Return (x, y) of the center of cell containing provided text 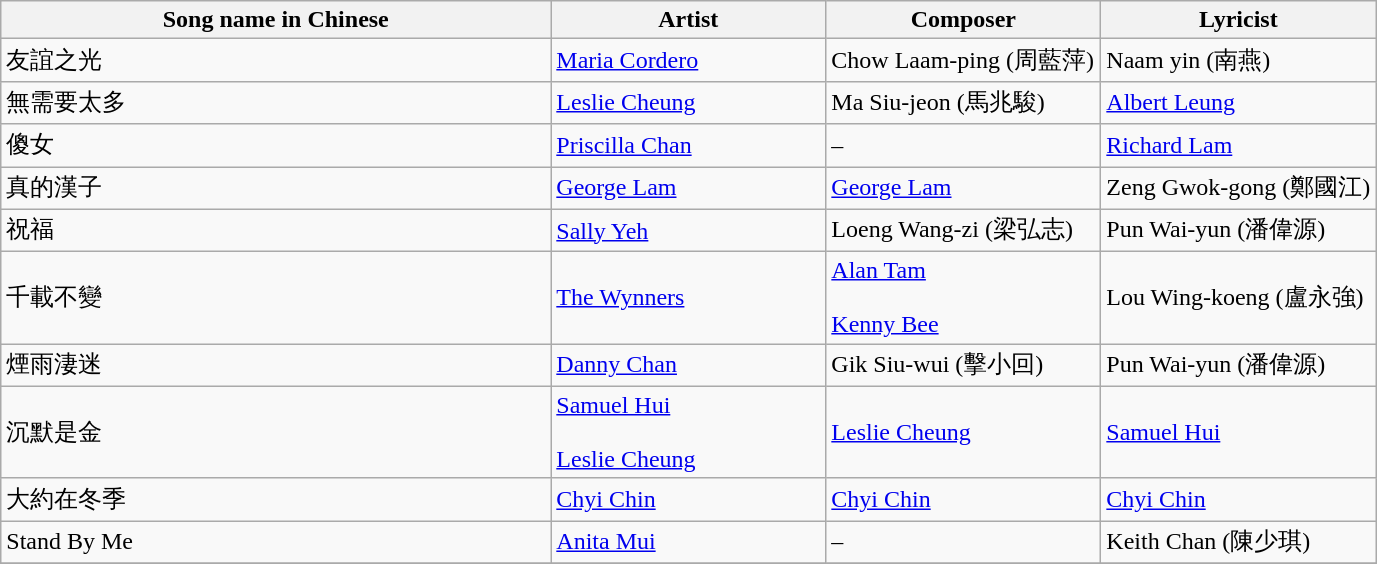
Richard Lam (1238, 146)
Lyricist (1238, 20)
Albert Leung (1238, 102)
Naam yin (南燕) (1238, 60)
無需要太多 (276, 102)
大約在冬季 (276, 500)
沉默是金 (276, 432)
Sally Yeh (688, 230)
Anita Mui (688, 542)
千載不變 (276, 298)
煙雨淒迷 (276, 366)
Danny Chan (688, 366)
祝福 (276, 230)
Composer (964, 20)
Ma Siu-jeon (馬兆駿) (964, 102)
Lou Wing-koeng (盧永強) (1238, 298)
Samuel Hui (1238, 432)
Chow Laam-ping (周藍萍) (964, 60)
Gik Siu-wui (擊小回) (964, 366)
Song name in Chinese (276, 20)
Artist (688, 20)
Alan TamKenny Bee (964, 298)
真的漢子 (276, 188)
Keith Chan (陳少琪) (1238, 542)
The Wynners (688, 298)
傻女 (276, 146)
Stand By Me (276, 542)
Zeng Gwok-gong (鄭國江) (1238, 188)
Maria Cordero (688, 60)
Samuel HuiLeslie Cheung (688, 432)
Priscilla Chan (688, 146)
友誼之光 (276, 60)
Loeng Wang-zi (梁弘志) (964, 230)
